Return [x, y] of the center of cell containing provided text 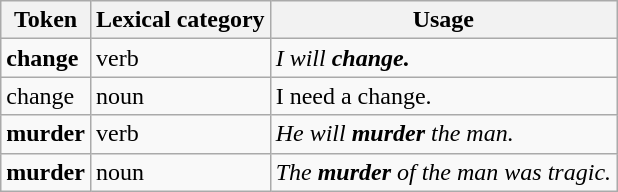
Usage [443, 20]
The murder of the man was tragic. [443, 172]
Lexical category [180, 20]
I need a change. [443, 96]
I will change. [443, 58]
Token [46, 20]
He will murder the man. [443, 134]
